Capture the cell that displays the provided text and extract its (X, Y) central coordinate. 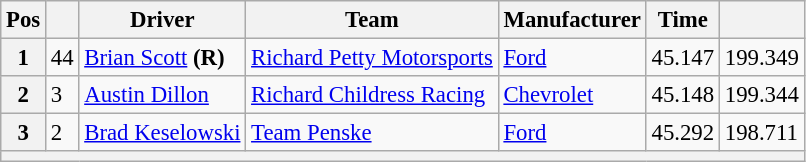
44 (62, 58)
Pos (24, 20)
199.349 (762, 58)
1 (24, 58)
45.147 (682, 58)
45.148 (682, 95)
Richard Childress Racing (372, 95)
Team (372, 20)
Richard Petty Motorsports (372, 58)
Brad Keselowski (162, 133)
Driver (162, 20)
Austin Dillon (162, 95)
198.711 (762, 133)
199.344 (762, 95)
45.292 (682, 133)
Time (682, 20)
Team Penske (372, 133)
Chevrolet (572, 95)
Manufacturer (572, 20)
Brian Scott (R) (162, 58)
